Find where the given text appears and provide that cell's center as (X, Y) coordinate. 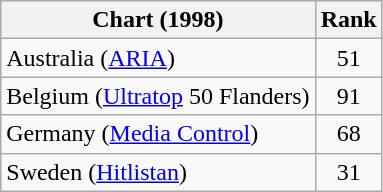
31 (348, 172)
Rank (348, 20)
Chart (1998) (158, 20)
91 (348, 96)
Germany (Media Control) (158, 134)
Australia (ARIA) (158, 58)
51 (348, 58)
Sweden (Hitlistan) (158, 172)
68 (348, 134)
Belgium (Ultratop 50 Flanders) (158, 96)
